Extract the (X, Y) coordinate from the center of the cell holding the provided text.  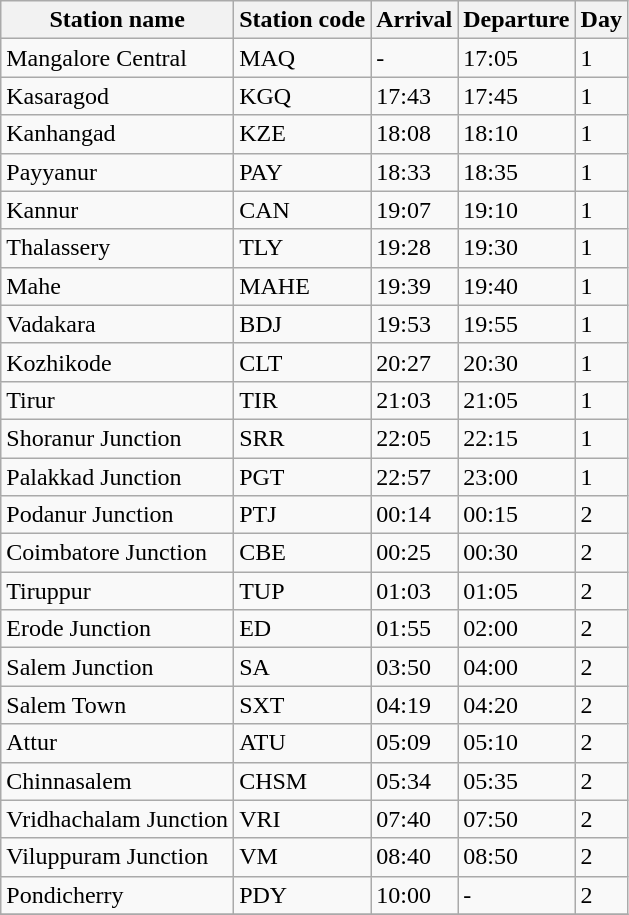
TLY (302, 248)
Shoranur Junction (118, 438)
19:07 (414, 210)
04:00 (516, 667)
17:43 (414, 96)
Viluppuram Junction (118, 857)
CLT (302, 362)
18:33 (414, 172)
23:00 (516, 477)
PDY (302, 895)
19:40 (516, 286)
MAQ (302, 58)
Mahe (118, 286)
07:50 (516, 819)
20:27 (414, 362)
PGT (302, 477)
01:55 (414, 629)
CBE (302, 553)
Station name (118, 20)
22:15 (516, 438)
Chinnasalem (118, 781)
22:57 (414, 477)
17:05 (516, 58)
19:55 (516, 324)
Kanhangad (118, 134)
Pondicherry (118, 895)
Kasaragod (118, 96)
00:15 (516, 515)
BDJ (302, 324)
KZE (302, 134)
TUP (302, 591)
TIR (302, 400)
Day (601, 20)
Erode Junction (118, 629)
17:45 (516, 96)
20:30 (516, 362)
Payyanur (118, 172)
VM (302, 857)
Tiruppur (118, 591)
08:50 (516, 857)
Tirur (118, 400)
07:40 (414, 819)
21:03 (414, 400)
19:30 (516, 248)
Palakkad Junction (118, 477)
Kannur (118, 210)
02:00 (516, 629)
Attur (118, 743)
22:05 (414, 438)
KGQ (302, 96)
00:14 (414, 515)
05:35 (516, 781)
PAY (302, 172)
18:35 (516, 172)
Thalassery (118, 248)
10:00 (414, 895)
04:20 (516, 705)
Podanur Junction (118, 515)
PTJ (302, 515)
05:09 (414, 743)
ATU (302, 743)
Station code (302, 20)
ED (302, 629)
Coimbatore Junction (118, 553)
01:03 (414, 591)
03:50 (414, 667)
Salem Junction (118, 667)
SXT (302, 705)
05:10 (516, 743)
04:19 (414, 705)
19:10 (516, 210)
08:40 (414, 857)
00:25 (414, 553)
19:28 (414, 248)
Departure (516, 20)
SRR (302, 438)
19:39 (414, 286)
VRI (302, 819)
Mangalore Central (118, 58)
CAN (302, 210)
CHSM (302, 781)
MAHE (302, 286)
01:05 (516, 591)
Arrival (414, 20)
Vridhachalam Junction (118, 819)
Vadakara (118, 324)
19:53 (414, 324)
18:08 (414, 134)
18:10 (516, 134)
21:05 (516, 400)
Kozhikode (118, 362)
Salem Town (118, 705)
00:30 (516, 553)
SA (302, 667)
05:34 (414, 781)
